Return the [x, y] coordinate for the center point of the cell that contains the specified text.  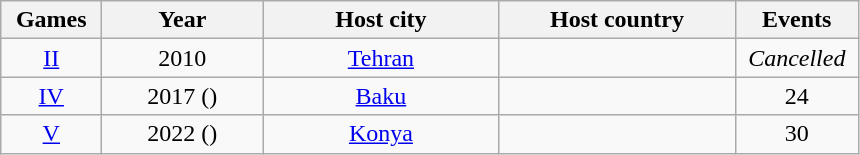
Cancelled [797, 58]
Baku [381, 96]
Konya [381, 134]
2017 () [182, 96]
30 [797, 134]
II [52, 58]
IV [52, 96]
2022 () [182, 134]
Host country [617, 20]
Year [182, 20]
Tehran [381, 58]
Host city [381, 20]
Events [797, 20]
2010 [182, 58]
Games [52, 20]
V [52, 134]
24 [797, 96]
